Find where the given text appears and provide that cell's center as (X, Y) coordinate. 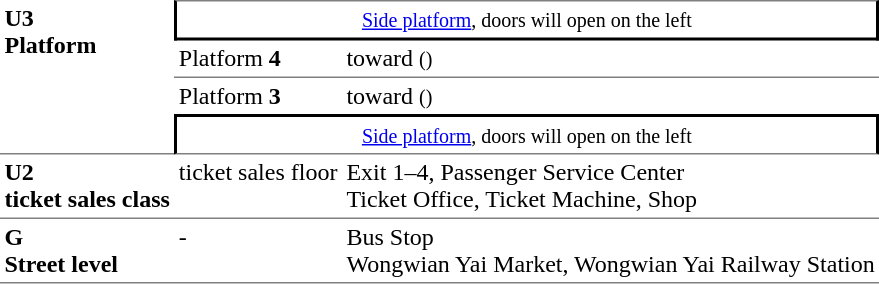
Platform 4 (258, 59)
Platform 3 (258, 96)
- (258, 251)
GStreet level (87, 251)
Bus StopWongwian Yai Market, Wongwian Yai Railway Station (610, 251)
U2ticket sales class (87, 186)
U3Platform (87, 77)
Exit 1–4, Passenger Service CenterTicket Office, Ticket Machine, Shop (610, 186)
ticket sales floor (258, 186)
